Detect which cell encompasses the target text, then output its [x, y] center coordinate. 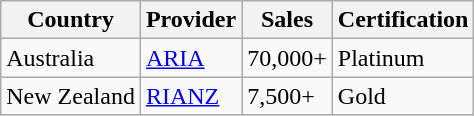
7,500+ [288, 96]
Provider [190, 20]
70,000+ [288, 58]
Australia [71, 58]
Platinum [403, 58]
Gold [403, 96]
Country [71, 20]
Sales [288, 20]
RIANZ [190, 96]
New Zealand [71, 96]
Certification [403, 20]
ARIA [190, 58]
